Output the (X, Y) coordinate of the center of the cell containing the given text.  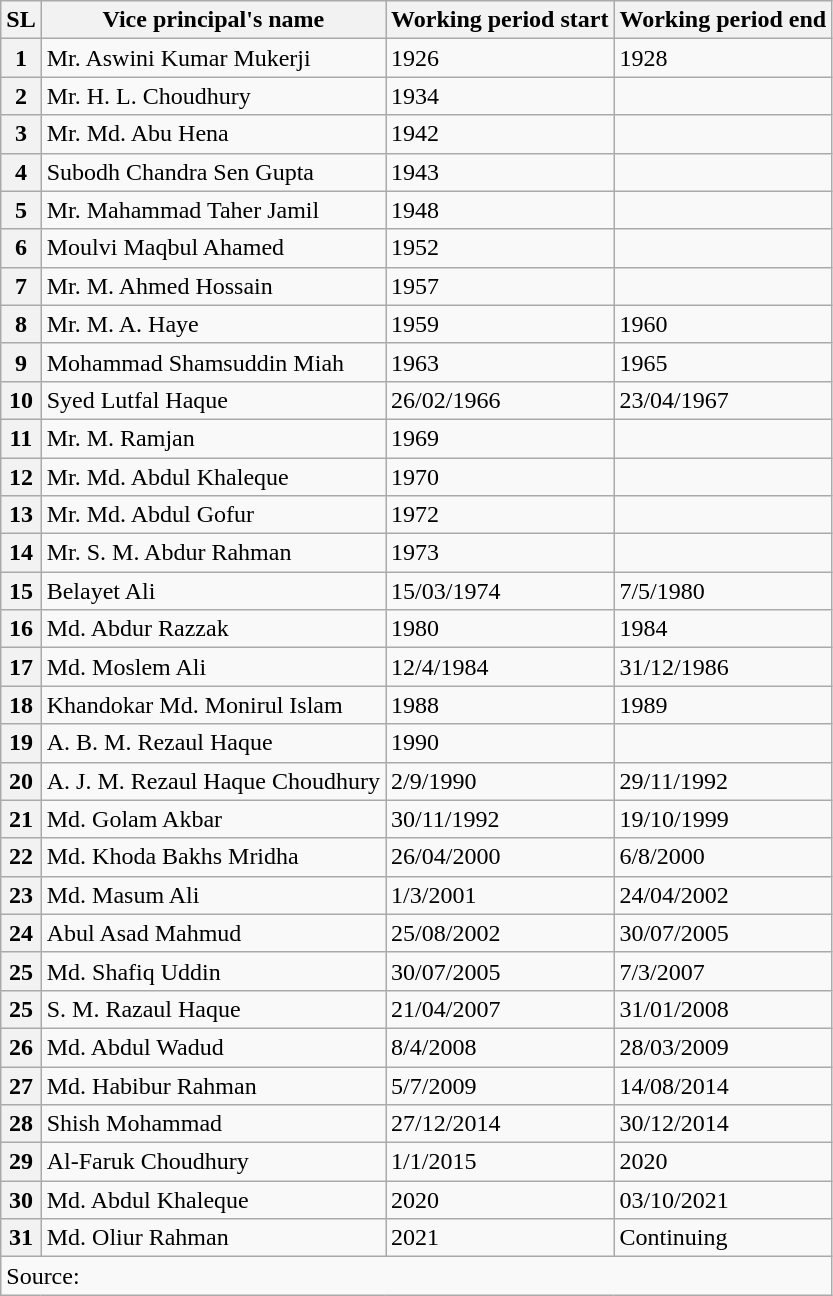
Abul Asad Mahmud (213, 933)
8/4/2008 (500, 1047)
1942 (500, 134)
Al-Faruk Choudhury (213, 1162)
28/03/2009 (723, 1047)
3 (21, 134)
Continuing (723, 1238)
24 (21, 933)
12/4/1984 (500, 667)
11 (21, 438)
17 (21, 667)
25/08/2002 (500, 933)
30 (21, 1200)
1973 (500, 553)
26/02/1966 (500, 400)
1980 (500, 629)
Mr. Md. Abdul Gofur (213, 515)
23/04/1967 (723, 400)
Md. Habibur Rahman (213, 1085)
14/08/2014 (723, 1085)
Md. Shafiq Uddin (213, 971)
19 (21, 743)
12 (21, 477)
1963 (500, 362)
03/10/2021 (723, 1200)
21 (21, 819)
1969 (500, 438)
1960 (723, 324)
Syed Lutfal Haque (213, 400)
31/12/1986 (723, 667)
2021 (500, 1238)
Mr. M. Ahmed Hossain (213, 286)
Md. Moslem Ali (213, 667)
26 (21, 1047)
22 (21, 857)
A. B. M. Rezaul Haque (213, 743)
Mr. Md. Abdul Khaleque (213, 477)
1948 (500, 210)
1926 (500, 58)
1934 (500, 96)
1952 (500, 248)
7 (21, 286)
Mr. M. Ramjan (213, 438)
1943 (500, 172)
Md. Golam Akbar (213, 819)
5 (21, 210)
1928 (723, 58)
Md. Oliur Rahman (213, 1238)
26/04/2000 (500, 857)
Belayet Ali (213, 591)
Mr. Mahammad Taher Jamil (213, 210)
1959 (500, 324)
S. M. Razaul Haque (213, 1009)
2/9/1990 (500, 781)
1965 (723, 362)
21/04/2007 (500, 1009)
27 (21, 1085)
Mr. Aswini Kumar Mukerji (213, 58)
2 (21, 96)
Mohammad Shamsuddin Miah (213, 362)
Mr. Md. Abu Hena (213, 134)
30/12/2014 (723, 1124)
Shish Mohammad (213, 1124)
6/8/2000 (723, 857)
29 (21, 1162)
1/3/2001 (500, 895)
1957 (500, 286)
1990 (500, 743)
Md. Masum Ali (213, 895)
Md. Abdul Khaleque (213, 1200)
29/11/1992 (723, 781)
23 (21, 895)
7/3/2007 (723, 971)
24/04/2002 (723, 895)
Md. Khoda Bakhs Mridha (213, 857)
15 (21, 591)
27/12/2014 (500, 1124)
Vice principal's name (213, 20)
Mr. S. M. Abdur Rahman (213, 553)
8 (21, 324)
Md. Abdul Wadud (213, 1047)
Khandokar Md. Monirul Islam (213, 705)
Moulvi Maqbul Ahamed (213, 248)
A. J. M. Rezaul Haque Choudhury (213, 781)
20 (21, 781)
7/5/1980 (723, 591)
SL (21, 20)
1984 (723, 629)
28 (21, 1124)
5/7/2009 (500, 1085)
16 (21, 629)
31 (21, 1238)
1989 (723, 705)
Mr. H. L. Choudhury (213, 96)
1 (21, 58)
18 (21, 705)
1972 (500, 515)
Working period end (723, 20)
6 (21, 248)
9 (21, 362)
13 (21, 515)
1/1/2015 (500, 1162)
Subodh Chandra Sen Gupta (213, 172)
14 (21, 553)
19/10/1999 (723, 819)
31/01/2008 (723, 1009)
4 (21, 172)
10 (21, 400)
1970 (500, 477)
Md. Abdur Razzak (213, 629)
Mr. M. A. Haye (213, 324)
15/03/1974 (500, 591)
Working period start (500, 20)
Source: (416, 1276)
30/11/1992 (500, 819)
1988 (500, 705)
